Extract the [x, y] coordinate from the center of the cell holding the provided text.  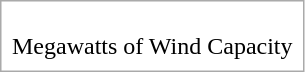
Megawatts of Wind Capacity [153, 46]
